Provide the [X, Y] coordinate of the cell's center where the given text is located.  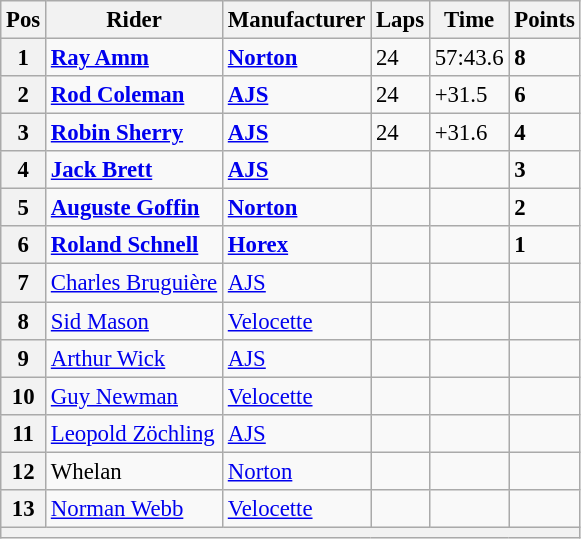
Laps [400, 20]
Arthur Wick [134, 358]
13 [24, 509]
Whelan [134, 471]
Rod Coleman [134, 95]
57:43.6 [469, 58]
+31.6 [469, 133]
10 [24, 396]
+31.5 [469, 95]
7 [24, 283]
Horex [296, 245]
Roland Schnell [134, 245]
5 [24, 208]
Robin Sherry [134, 133]
11 [24, 433]
Pos [24, 20]
Time [469, 20]
Norman Webb [134, 509]
Leopold Zöchling [134, 433]
Ray Amm [134, 58]
Sid Mason [134, 321]
Rider [134, 20]
Guy Newman [134, 396]
9 [24, 358]
Manufacturer [296, 20]
Auguste Goffin [134, 208]
Points [544, 20]
Jack Brett [134, 170]
Charles Bruguière [134, 283]
12 [24, 471]
